Extract the (X, Y) coordinate from the center of the cell holding the provided text.  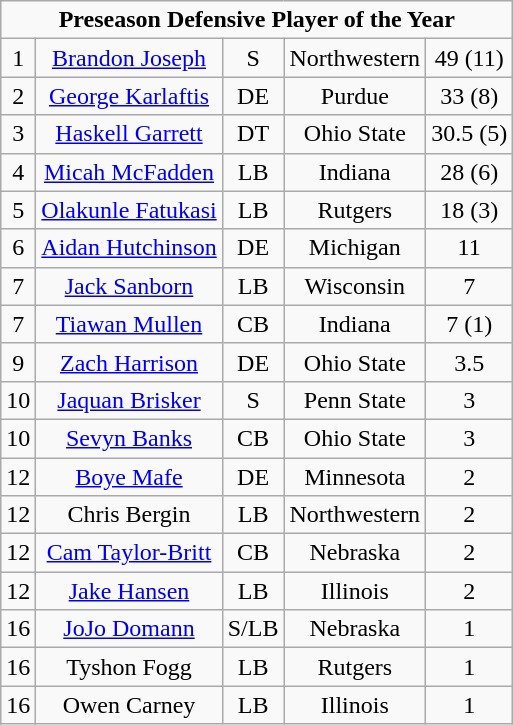
Olakunle Fatukasi (129, 210)
Chris Bergin (129, 515)
Sevyn Banks (129, 438)
7 (1) (470, 324)
6 (18, 248)
9 (18, 362)
S/LB (253, 629)
Cam Taylor-Britt (129, 553)
Micah McFadden (129, 172)
Penn State (355, 400)
Minnesota (355, 477)
Haskell Garrett (129, 134)
Brandon Joseph (129, 58)
Tiawan Mullen (129, 324)
11 (470, 248)
Jake Hansen (129, 591)
18 (3) (470, 210)
33 (8) (470, 96)
Owen Carney (129, 705)
Aidan Hutchinson (129, 248)
JoJo Domann (129, 629)
Jaquan Brisker (129, 400)
5 (18, 210)
4 (18, 172)
Zach Harrison (129, 362)
Boye Mafe (129, 477)
DT (253, 134)
Wisconsin (355, 286)
Michigan (355, 248)
Jack Sanborn (129, 286)
49 (11) (470, 58)
Tyshon Fogg (129, 667)
Purdue (355, 96)
George Karlaftis (129, 96)
30.5 (5) (470, 134)
Preseason Defensive Player of the Year (257, 20)
28 (6) (470, 172)
3.5 (470, 362)
